From the cell containing the given text, extract its center point as (x, y) coordinate. 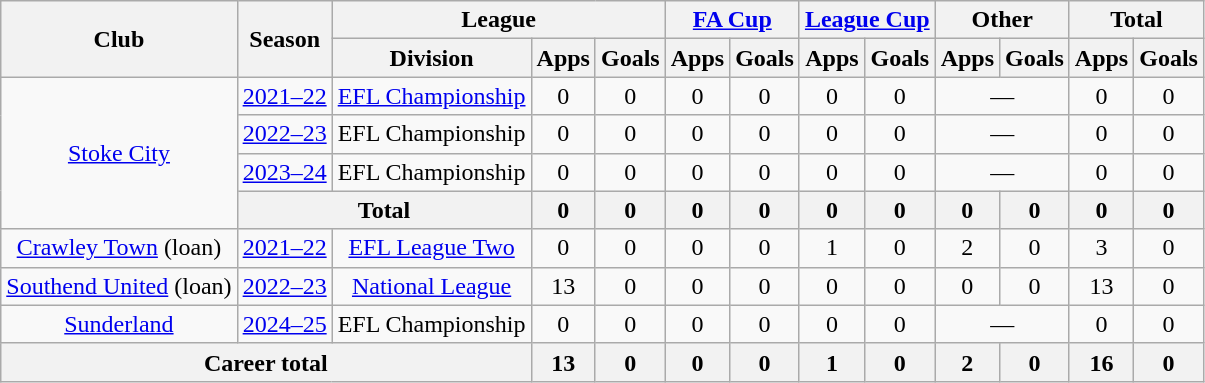
Club (119, 39)
Southend United (loan) (119, 286)
Division (432, 58)
FA Cup (732, 20)
Other (1002, 20)
Season (284, 39)
League (498, 20)
National League (432, 286)
2024–25 (284, 324)
EFL League Two (432, 248)
Career total (266, 362)
2023–24 (284, 172)
Sunderland (119, 324)
League Cup (867, 20)
Stoke City (119, 153)
Crawley Town (loan) (119, 248)
16 (1101, 362)
3 (1101, 248)
